For the text-containing cell, return its midpoint in [x, y] coordinate format. 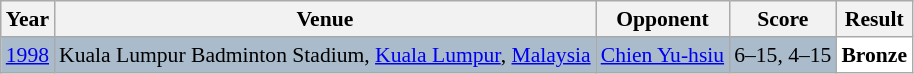
Opponent [662, 19]
6–15, 4–15 [782, 55]
Score [782, 19]
Result [874, 19]
Chien Yu-hsiu [662, 55]
1998 [28, 55]
Venue [325, 19]
Bronze [874, 55]
Year [28, 19]
Kuala Lumpur Badminton Stadium, Kuala Lumpur, Malaysia [325, 55]
